Capture the cell that displays the provided text and extract its (x, y) central coordinate. 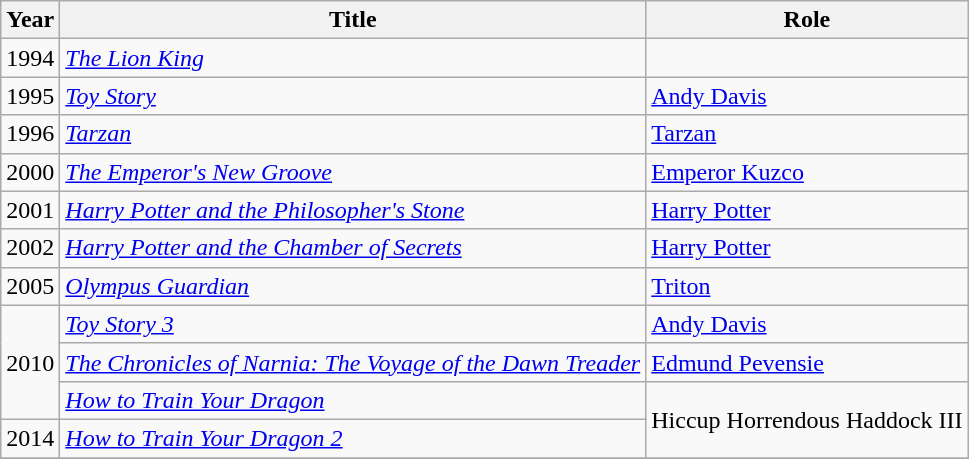
The Emperor's New Groove (353, 172)
How to Train Your Dragon 2 (353, 438)
Harry Potter and the Chamber of Secrets (353, 248)
2010 (30, 362)
2005 (30, 286)
The Lion King (353, 58)
Edmund Pevensie (807, 362)
How to Train Your Dragon (353, 400)
Toy Story (353, 96)
Role (807, 20)
Toy Story 3 (353, 324)
Emperor Kuzco (807, 172)
Triton (807, 286)
2002 (30, 248)
2000 (30, 172)
Olympus Guardian (353, 286)
1995 (30, 96)
Year (30, 20)
Hiccup Horrendous Haddock III (807, 419)
2014 (30, 438)
1996 (30, 134)
The Chronicles of Narnia: The Voyage of the Dawn Treader (353, 362)
1994 (30, 58)
2001 (30, 210)
Title (353, 20)
Harry Potter and the Philosopher's Stone (353, 210)
